Pinpoint the cell where the given text exists, returning its [x, y] midpoint coordinate. 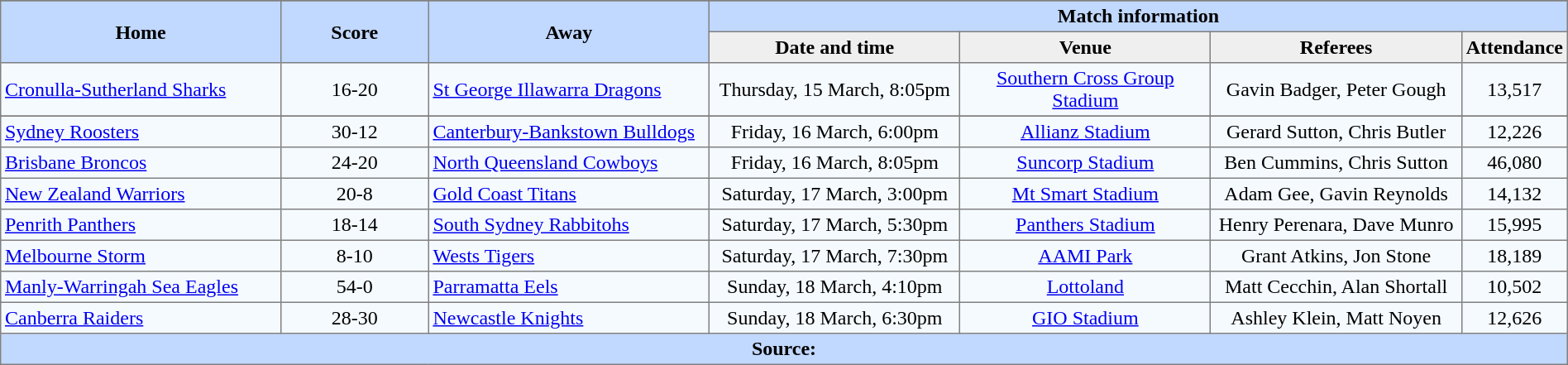
South Sydney Rabbitohs [569, 225]
Sunday, 18 March, 6:30pm [835, 318]
Parramatta Eels [569, 287]
Date and time [835, 47]
Canberra Raiders [141, 318]
GIO Stadium [1085, 318]
Attendance [1514, 47]
Sunday, 18 March, 4:10pm [835, 287]
46,080 [1514, 163]
Source: [784, 349]
Mt Smart Stadium [1085, 194]
Friday, 16 March, 6:00pm [835, 132]
St George Illawarra Dragons [569, 89]
Referees [1336, 47]
20-8 [354, 194]
15,995 [1514, 225]
13,517 [1514, 89]
New Zealand Warriors [141, 194]
Match information [1139, 17]
Cronulla-Sutherland Sharks [141, 89]
Panthers Stadium [1085, 225]
12,226 [1514, 132]
Thursday, 15 March, 8:05pm [835, 89]
Suncorp Stadium [1085, 163]
Saturday, 17 March, 3:00pm [835, 194]
18,189 [1514, 256]
Matt Cecchin, Alan Shortall [1336, 287]
16-20 [354, 89]
Lottoland [1085, 287]
Melbourne Storm [141, 256]
Southern Cross Group Stadium [1085, 89]
Grant Atkins, Jon Stone [1336, 256]
8-10 [354, 256]
Gavin Badger, Peter Gough [1336, 89]
Saturday, 17 March, 5:30pm [835, 225]
Manly-Warringah Sea Eagles [141, 287]
Wests Tigers [569, 256]
Canterbury-Bankstown Bulldogs [569, 132]
14,132 [1514, 194]
Brisbane Broncos [141, 163]
Away [569, 31]
28-30 [354, 318]
Ben Cummins, Chris Sutton [1336, 163]
Venue [1085, 47]
24-20 [354, 163]
North Queensland Cowboys [569, 163]
Friday, 16 March, 8:05pm [835, 163]
18-14 [354, 225]
54-0 [354, 287]
Penrith Panthers [141, 225]
30-12 [354, 132]
Adam Gee, Gavin Reynolds [1336, 194]
AAMI Park [1085, 256]
12,626 [1514, 318]
Gold Coast Titans [569, 194]
Home [141, 31]
Sydney Roosters [141, 132]
Allianz Stadium [1085, 132]
Score [354, 31]
Ashley Klein, Matt Noyen [1336, 318]
Henry Perenara, Dave Munro [1336, 225]
Newcastle Knights [569, 318]
10,502 [1514, 287]
Saturday, 17 March, 7:30pm [835, 256]
Gerard Sutton, Chris Butler [1336, 132]
